Return (x, y) of the center of cell containing provided text 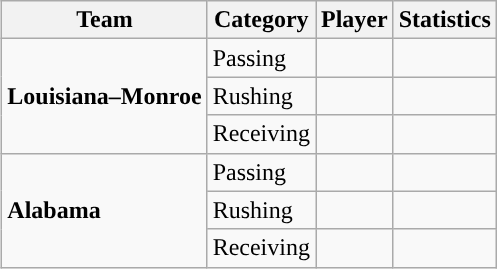
Statistics (444, 20)
Player (355, 20)
Team (104, 20)
Louisiana–Monroe (104, 96)
Alabama (104, 210)
Category (261, 20)
